For the text-containing cell, return its midpoint in (X, Y) coordinate format. 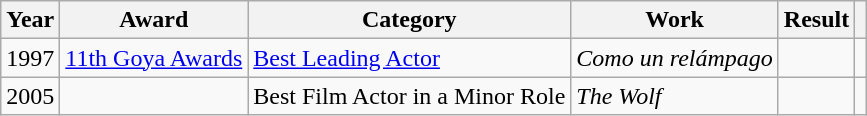
Work (675, 20)
11th Goya Awards (154, 58)
Award (154, 20)
Como un relámpago (675, 58)
The Wolf (675, 96)
1997 (30, 58)
Result (816, 20)
Year (30, 20)
Best Leading Actor (410, 58)
2005 (30, 96)
Best Film Actor in a Minor Role (410, 96)
Category (410, 20)
